Locate the cell with the specified text and output its (x, y) center coordinate. 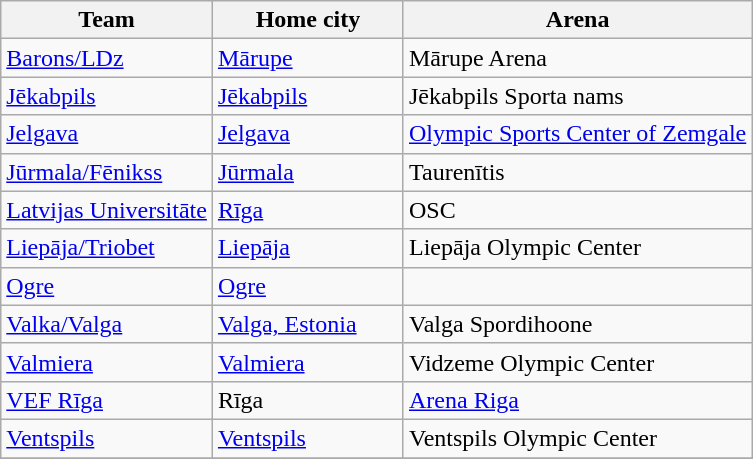
Mārupe Arena (577, 58)
Valga, Estonia (308, 324)
Liepāja/Triobet (107, 248)
Latvijas Universitāte (107, 210)
Mārupe (308, 58)
Vidzeme Olympic Center (577, 362)
Liepāja (308, 248)
OSC (577, 210)
Ventspils Olympic Center (577, 438)
Olympic Sports Center of Zemgale (577, 134)
Taurenītis (577, 172)
VEF Rīga (107, 400)
Liepāja Olympic Center (577, 248)
Team (107, 20)
Valka/Valga (107, 324)
Arena (577, 20)
Home city (308, 20)
Barons/LDz (107, 58)
Valga Spordihoone (577, 324)
Jūrmala/Fēnikss (107, 172)
Jūrmala (308, 172)
Jēkabpils Sporta nams (577, 96)
Arena Riga (577, 400)
